Detect which cell encompasses the target text, then output its (X, Y) center coordinate. 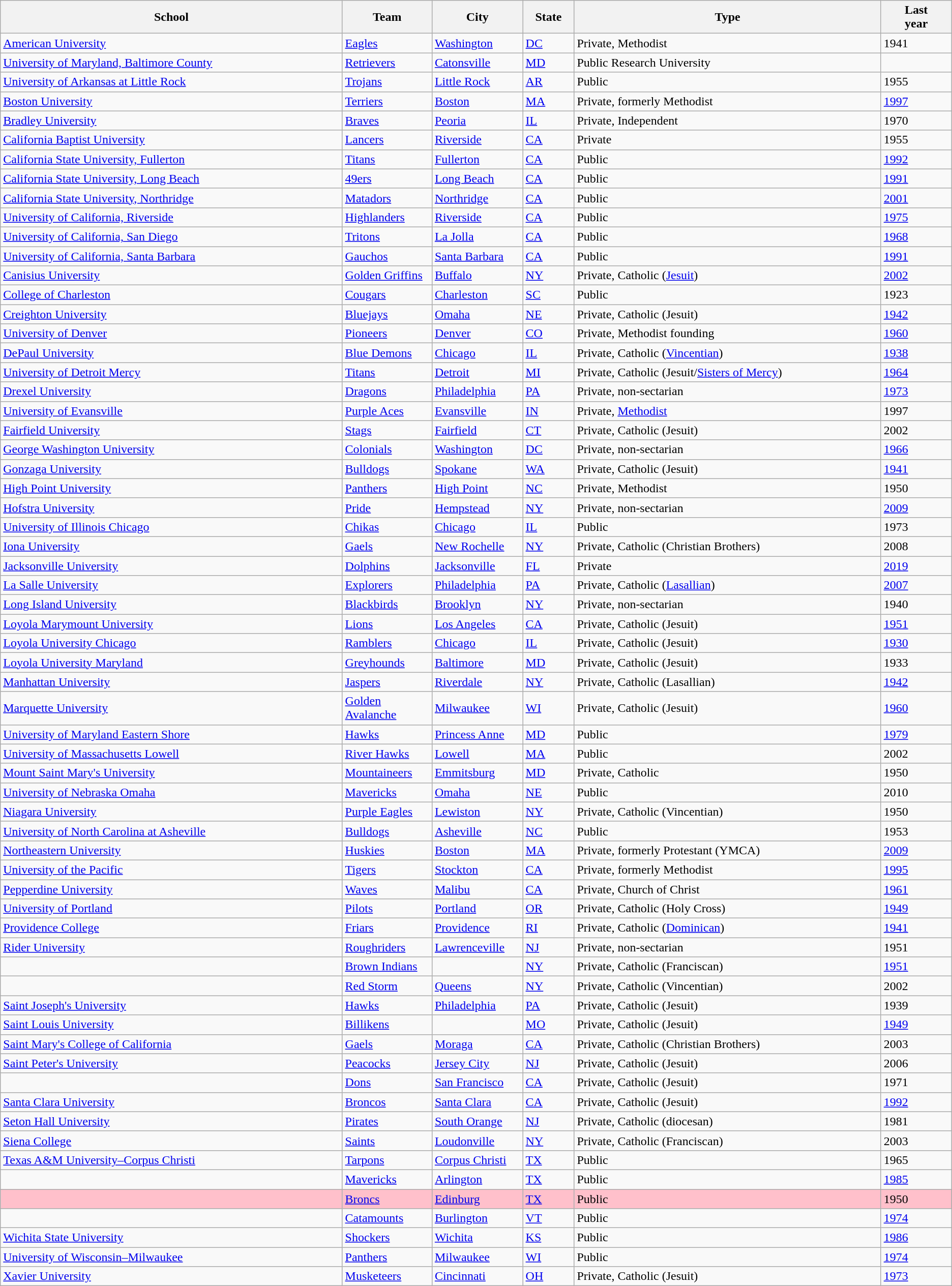
1964 (916, 372)
Blue Demons (387, 353)
Mount Saint Mary's University (171, 773)
Princess Anne (477, 734)
Private, Catholic (Jesuit/Sisters of Mercy) (727, 372)
CO (548, 334)
1979 (916, 734)
Gonzaga University (171, 469)
Providence (477, 928)
1995 (916, 870)
AR (548, 82)
1930 (916, 643)
Golden Avalanche (387, 708)
School (171, 17)
Cincinnati (477, 1276)
Little Rock (477, 82)
Evansville (477, 411)
Matadors (387, 198)
1975 (916, 217)
Manhattan University (171, 682)
University of Maryland Eastern Shore (171, 734)
Bluejays (387, 314)
California Baptist University (171, 140)
Detroit (477, 372)
University of California, San Diego (171, 236)
Chikas (387, 527)
Hofstra University (171, 507)
2008 (916, 546)
University of Evansville (171, 411)
River Hawks (387, 754)
California State University, Northridge (171, 198)
High Point University (171, 488)
Private, Catholic (Holy Cross) (727, 909)
WA (548, 469)
1970 (916, 121)
Stags (387, 430)
SC (548, 295)
MI (548, 372)
FL (548, 566)
Arlington (477, 1179)
Creighton University (171, 314)
Billikens (387, 1025)
Waves (387, 889)
Trojans (387, 82)
Pepperdine University (171, 889)
Spokane (477, 469)
University of North Carolina at Asheville (171, 831)
Northridge (477, 198)
Tritons (387, 236)
Rider University (171, 947)
Private, formerly Protestant (YMCA) (727, 850)
1939 (916, 1005)
Brown Indians (387, 967)
Saint Louis University (171, 1025)
2006 (916, 1063)
Huskies (387, 850)
Fairfield (477, 430)
State (548, 17)
Iona University (171, 546)
1923 (916, 295)
College of Charleston (171, 295)
Pilots (387, 909)
Shockers (387, 1238)
American University (171, 43)
Team (387, 17)
Seton Hall University (171, 1121)
New Rochelle (477, 546)
49ers (387, 178)
1965 (916, 1160)
Buffalo (477, 276)
Ramblers (387, 643)
Long Beach (477, 178)
OH (548, 1276)
1933 (916, 663)
Drexel University (171, 392)
OR (548, 909)
University of Detroit Mercy (171, 372)
Tarpons (387, 1160)
1986 (916, 1238)
Pioneers (387, 334)
Lastyear (916, 17)
1971 (916, 1083)
Baltimore (477, 663)
Dons (387, 1083)
1940 (916, 605)
Northeastern University (171, 850)
University of Nebraska Omaha (171, 792)
2019 (916, 566)
Jaspers (387, 682)
High Point (477, 488)
Providence College (171, 928)
La Jolla (477, 236)
San Francisco (477, 1083)
KS (548, 1238)
Lions (387, 624)
Asheville (477, 831)
Wichita State University (171, 1238)
Friars (387, 928)
DePaul University (171, 353)
Private, Catholic (727, 773)
Pride (387, 507)
Saint Peter's University (171, 1063)
Jacksonville University (171, 566)
Loyola Marymount University (171, 624)
Moraga (477, 1044)
Jacksonville (477, 566)
Burlington (477, 1218)
Public Research University (727, 63)
Loyola University Chicago (171, 643)
Private, Catholic (diocesan) (727, 1121)
City (477, 17)
Gauchos (387, 256)
VT (548, 1218)
Siena College (171, 1141)
Cougars (387, 295)
Denver (477, 334)
Private, Church of Christ (727, 889)
Santa Barbara (477, 256)
1968 (916, 236)
Musketeers (387, 1276)
Bradley University (171, 121)
University of Arkansas at Little Rock (171, 82)
Roughriders (387, 947)
Eagles (387, 43)
Long Island University (171, 605)
2007 (916, 585)
Dragons (387, 392)
Saints (387, 1141)
Highlanders (387, 217)
Charleston (477, 295)
Riverdale (477, 682)
Saint Joseph's University (171, 1005)
Wichita (477, 1238)
California State University, Long Beach (171, 178)
Lancers (387, 140)
2010 (916, 792)
Type (727, 17)
University of California, Riverside (171, 217)
Tigers (387, 870)
Canisius University (171, 276)
Malibu (477, 889)
Saint Mary's College of California (171, 1044)
Niagara University (171, 812)
Red Storm (387, 986)
IN (548, 411)
Purple Aces (387, 411)
Retrievers (387, 63)
George Washington University (171, 450)
Santa Clara University (171, 1102)
Mountaineers (387, 773)
Jersey City (477, 1063)
Peoria (477, 121)
University of Massachusetts Lowell (171, 754)
CT (548, 430)
Peacocks (387, 1063)
Xavier University (171, 1276)
Edinburg (477, 1199)
Private, Catholic (Dominican) (727, 928)
1953 (916, 831)
MO (548, 1025)
Blackbirds (387, 605)
Fullerton (477, 159)
University of the Pacific (171, 870)
University of California, Santa Barbara (171, 256)
Stockton (477, 870)
Brooklyn (477, 605)
Corpus Christi (477, 1160)
Lawrenceville (477, 947)
Marquette University (171, 708)
Pirates (387, 1121)
Private, Methodist founding (727, 334)
California State University, Fullerton (171, 159)
La Salle University (171, 585)
University of Portland (171, 909)
Purple Eagles (387, 812)
Catamounts (387, 1218)
Fairfield University (171, 430)
2001 (916, 198)
RI (548, 928)
University of Denver (171, 334)
Dolphins (387, 566)
University of Maryland, Baltimore County (171, 63)
Hempstead (477, 507)
Queens (477, 986)
1961 (916, 889)
Portland (477, 909)
Broncs (387, 1199)
1966 (916, 450)
Emmitsburg (477, 773)
Catonsville (477, 63)
Santa Clara (477, 1102)
Greyhounds (387, 663)
Colonials (387, 450)
1938 (916, 353)
Private, Independent (727, 121)
Loyola University Maryland (171, 663)
Broncos (387, 1102)
Explorers (387, 585)
Texas A&M University–Corpus Christi (171, 1160)
Boston University (171, 101)
Loudonville (477, 1141)
1981 (916, 1121)
Los Angeles (477, 624)
University of Illinois Chicago (171, 527)
Lewiston (477, 812)
Lowell (477, 754)
Braves (387, 121)
Terriers (387, 101)
University of Wisconsin–Milwaukee (171, 1257)
1985 (916, 1179)
South Orange (477, 1121)
Golden Griffins (387, 276)
